Locate the cell with the specified text and output its [X, Y] center coordinate. 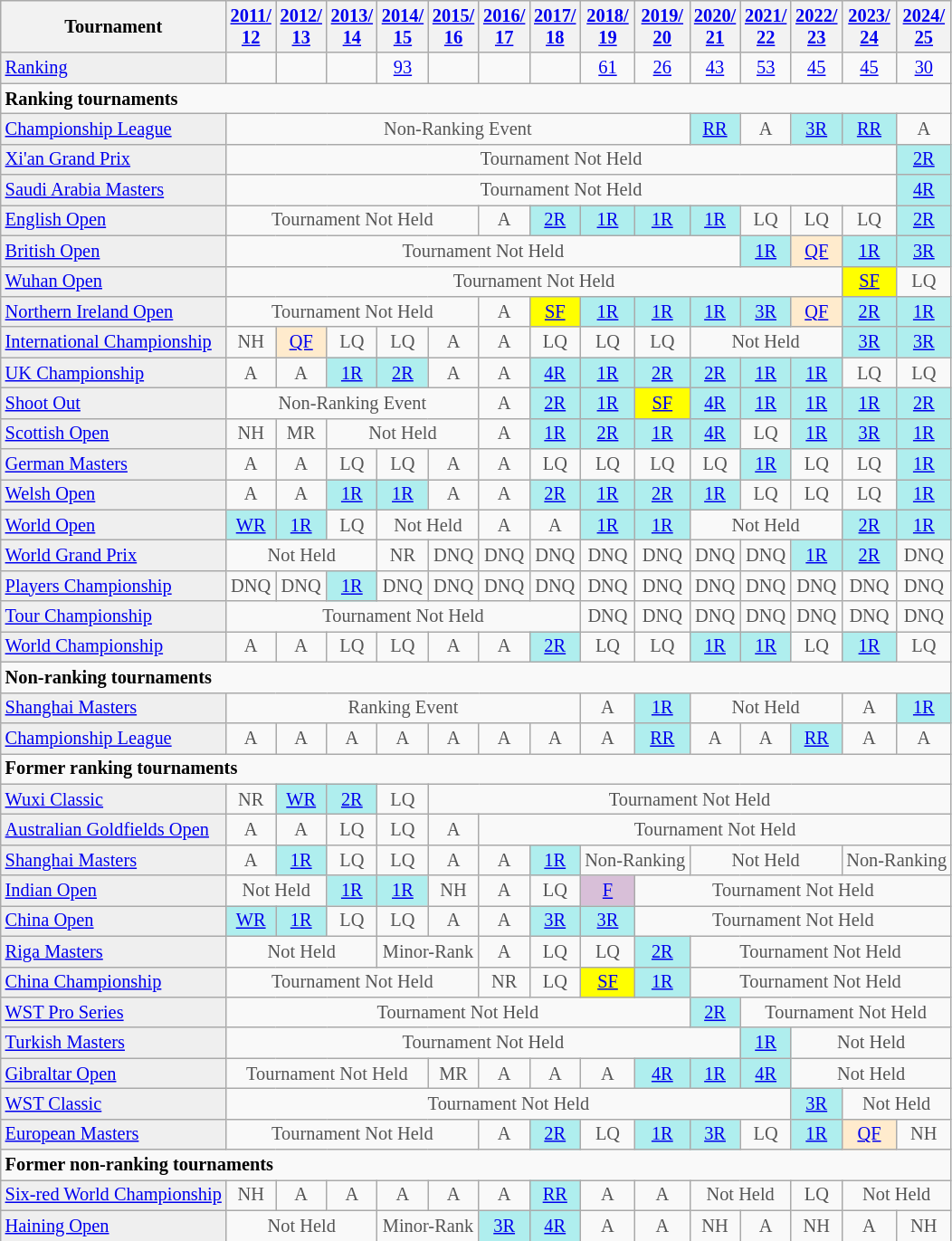
2013/14 [352, 26]
Riga Masters [114, 951]
2023/24 [869, 26]
China Championship [114, 982]
World Open [114, 525]
Wuhan Open [114, 282]
30 [924, 68]
2020/21 [715, 26]
2017/18 [555, 26]
World Grand Prix [114, 555]
2018/19 [607, 26]
2019/20 [662, 26]
European Masters [114, 1134]
2022/23 [816, 26]
Tour Championship [114, 616]
British Open [114, 251]
53 [766, 68]
Scottish Open [114, 434]
Haining Open [114, 1226]
Six-red World Championship [114, 1195]
Former ranking tournaments [476, 768]
UK Championship [114, 373]
93 [403, 68]
2012/13 [301, 26]
Ranking Event [404, 708]
Former non-ranking tournaments [476, 1165]
2015/16 [453, 26]
Indian Open [114, 891]
German Masters [114, 464]
Tournament [114, 26]
English Open [114, 220]
China Open [114, 921]
2021/22 [766, 26]
2024/25 [924, 26]
International Championship [114, 342]
Non-ranking tournaments [476, 677]
World Championship [114, 646]
Australian Goldfields Open [114, 829]
61 [607, 68]
26 [662, 68]
Northern Ireland Open [114, 311]
Shoot Out [114, 403]
Gibraltar Open [114, 1074]
WST Pro Series [114, 1012]
Welsh Open [114, 494]
Ranking tournaments [476, 99]
WST Classic [114, 1103]
Saudi Arabia Masters [114, 190]
2016/17 [504, 26]
2011/12 [252, 26]
Turkish Masters [114, 1043]
43 [715, 68]
Xi'an Grand Prix [114, 159]
Wuxi Classic [114, 799]
Ranking [114, 68]
Players Championship [114, 586]
F [607, 891]
2014/15 [403, 26]
